Find where the given text appears and provide that cell's center as (x, y) coordinate. 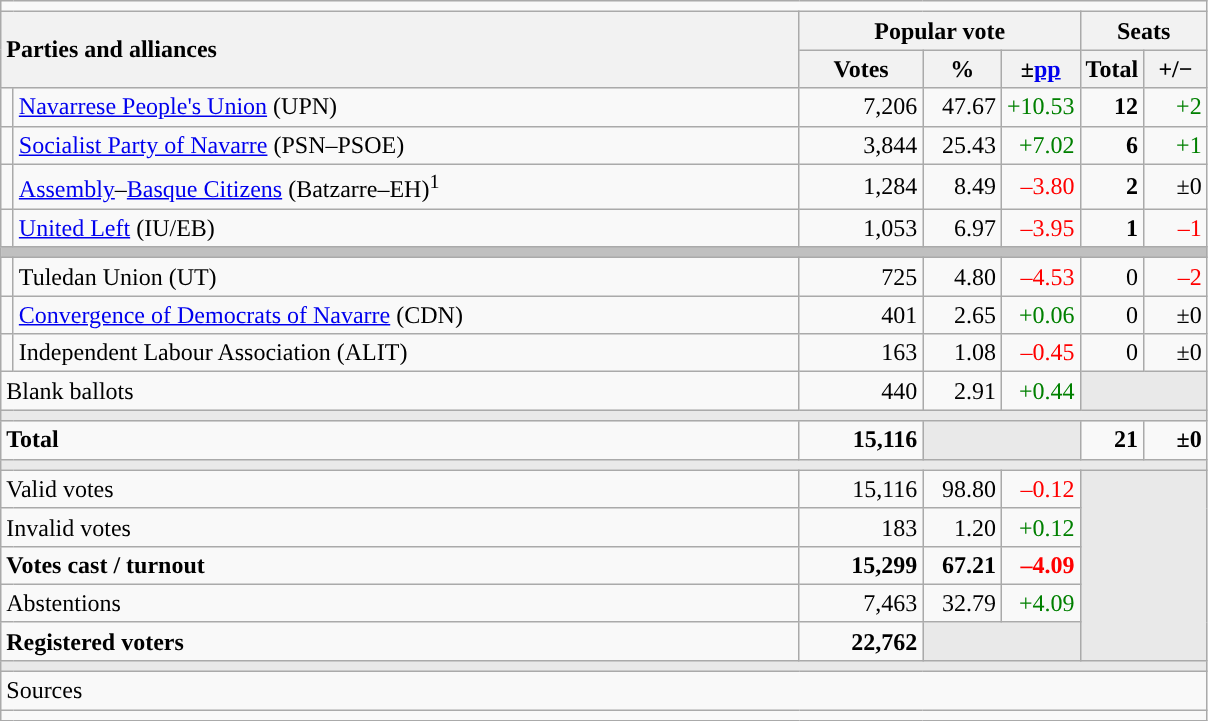
Socialist Party of Navarre (PSN–PSOE) (406, 145)
Votes (861, 69)
401 (861, 315)
1.20 (962, 527)
–3.95 (1040, 228)
2.91 (962, 391)
+2 (1176, 107)
Assembly–Basque Citizens (Batzarre–EH)1 (406, 186)
Blank ballots (400, 391)
–0.12 (1040, 489)
3,844 (861, 145)
725 (861, 277)
Parties and alliances (400, 50)
2.65 (962, 315)
–4.09 (1040, 565)
6.97 (962, 228)
47.67 (962, 107)
+4.09 (1040, 603)
+0.44 (1040, 391)
2 (1112, 186)
12 (1112, 107)
–0.45 (1040, 353)
32.79 (962, 603)
7,463 (861, 603)
Sources (604, 691)
Tuledan Union (UT) (406, 277)
Independent Labour Association (ALIT) (406, 353)
Navarrese People's Union (UPN) (406, 107)
98.80 (962, 489)
Invalid votes (400, 527)
Convergence of Democrats of Navarre (CDN) (406, 315)
Valid votes (400, 489)
21 (1112, 440)
25.43 (962, 145)
1,053 (861, 228)
1 (1112, 228)
% (962, 69)
–4.53 (1040, 277)
15,299 (861, 565)
–1 (1176, 228)
+0.06 (1040, 315)
Votes cast / turnout (400, 565)
7,206 (861, 107)
1,284 (861, 186)
–3.80 (1040, 186)
+1 (1176, 145)
±pp (1040, 69)
163 (861, 353)
22,762 (861, 641)
1.08 (962, 353)
+10.53 (1040, 107)
Popular vote (940, 31)
+7.02 (1040, 145)
67.21 (962, 565)
4.80 (962, 277)
183 (861, 527)
+/− (1176, 69)
–2 (1176, 277)
6 (1112, 145)
Seats (1144, 31)
440 (861, 391)
United Left (IU/EB) (406, 228)
Registered voters (400, 641)
+0.12 (1040, 527)
Abstentions (400, 603)
8.49 (962, 186)
